Detect which cell encompasses the target text, then output its (X, Y) center coordinate. 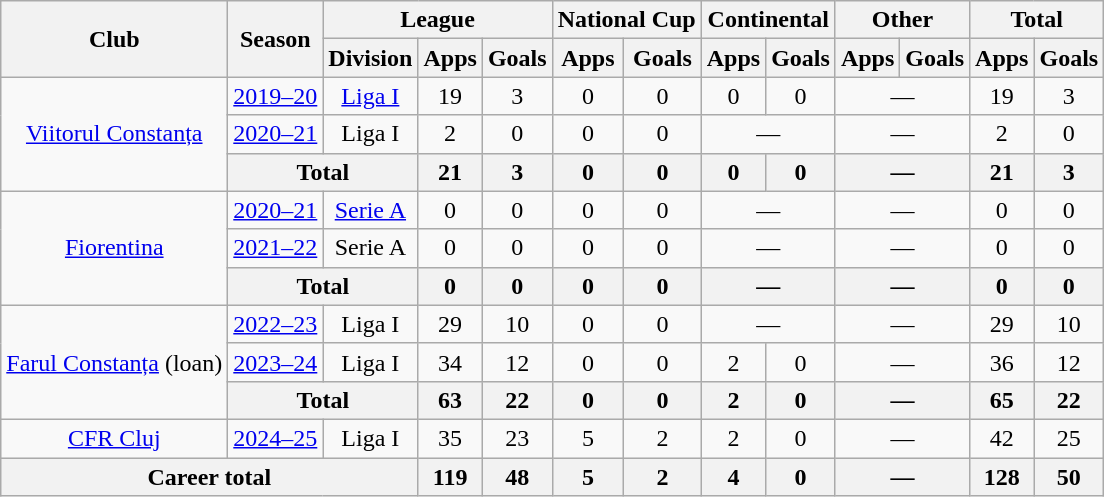
35 (450, 438)
2022–23 (276, 324)
2019–20 (276, 96)
119 (450, 477)
23 (517, 438)
Career total (210, 477)
2021–22 (276, 248)
34 (450, 362)
Season (276, 39)
42 (1002, 438)
4 (733, 477)
Fiorentina (114, 248)
Farul Constanța (loan) (114, 362)
League (438, 20)
25 (1069, 438)
Continental (768, 20)
2023–24 (276, 362)
50 (1069, 477)
Other (902, 20)
65 (1002, 400)
128 (1002, 477)
2024–25 (276, 438)
63 (450, 400)
Division (370, 58)
CFR Cluj (114, 438)
National Cup (626, 20)
48 (517, 477)
36 (1002, 362)
Viitorul Constanța (114, 134)
Club (114, 39)
